Capture the cell that displays the provided text and extract its [X, Y] central coordinate. 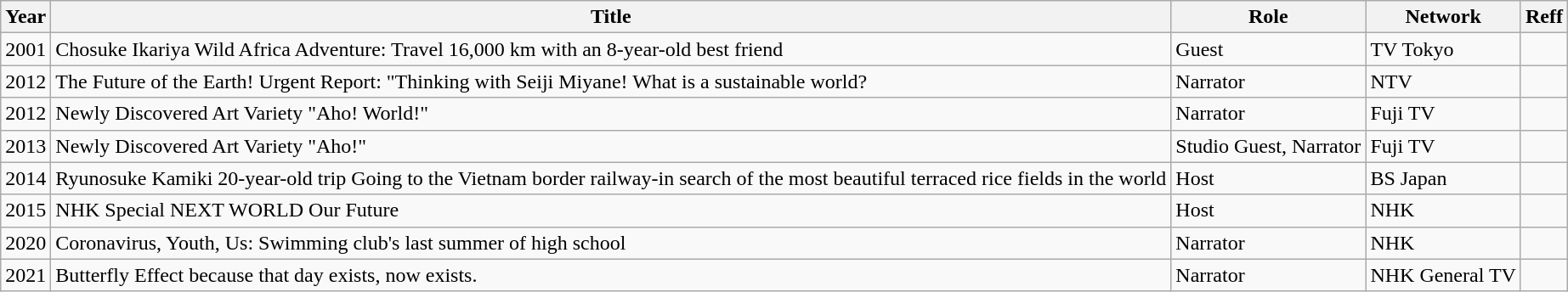
Coronavirus, Youth, Us: Swimming club's last summer of high school [611, 243]
Role [1268, 17]
2014 [25, 178]
2015 [25, 211]
Guest [1268, 49]
Newly Discovered Art Variety "Aho! World!" [611, 114]
Newly Discovered Art Variety "Aho!" [611, 146]
Ryunosuke Kamiki 20-year-old trip Going to the Vietnam border railway-in search of the most beautiful terraced rice fields in the world [611, 178]
2021 [25, 275]
Reff [1543, 17]
2001 [25, 49]
TV Tokyo [1443, 49]
2020 [25, 243]
NTV [1443, 81]
NHK General TV [1443, 275]
Butterfly Effect because that day exists, now exists. [611, 275]
Studio Guest, Narrator [1268, 146]
NHK Special NEXT WORLD Our Future [611, 211]
Chosuke Ikariya Wild Africa Adventure: Travel 16,000 km with an 8-year-old best friend [611, 49]
Title [611, 17]
2013 [25, 146]
Year [25, 17]
BS Japan [1443, 178]
The Future of the Earth! Urgent Report: "Thinking with Seiji Miyane! What is a sustainable world? [611, 81]
Network [1443, 17]
